Provide the [x, y] coordinate of the cell's center where the given text is located.  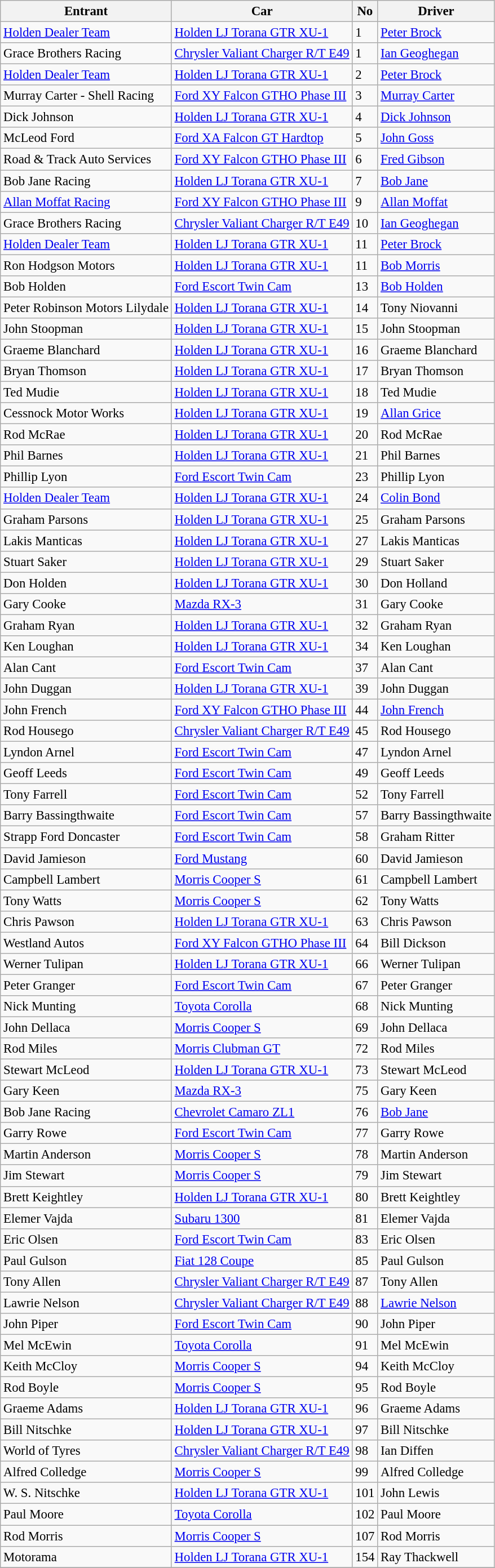
Fred Gibson [436, 159]
6 [365, 159]
27 [365, 541]
Murray Carter - Shell Racing [86, 96]
31 [365, 604]
66 [365, 964]
19 [365, 413]
24 [365, 498]
60 [365, 858]
52 [365, 795]
81 [365, 1218]
58 [365, 837]
Ian Diffen [436, 1451]
John Lewis [436, 1493]
9 [365, 202]
Car [262, 11]
83 [365, 1239]
62 [365, 901]
107 [365, 1536]
37 [365, 667]
Fiat 128 Coupe [262, 1260]
Tony Niovanni [436, 308]
34 [365, 647]
Murray Carter [436, 96]
Bob Morris [436, 265]
88 [365, 1303]
73 [365, 1070]
Morris Clubman GT [262, 1049]
39 [365, 689]
91 [365, 1345]
Don Holden [86, 583]
78 [365, 1155]
90 [365, 1324]
25 [365, 519]
13 [365, 287]
16 [365, 350]
Cessnock Motor Works [86, 413]
32 [365, 625]
102 [365, 1514]
85 [365, 1260]
101 [365, 1493]
69 [365, 1027]
4 [365, 117]
21 [365, 456]
77 [365, 1133]
Strapp Ford Doncaster [86, 837]
96 [365, 1409]
Ron Hodgson Motors [86, 265]
W. S. Nitschke [86, 1493]
99 [365, 1472]
95 [365, 1388]
49 [365, 773]
2 [365, 75]
64 [365, 943]
154 [365, 1557]
15 [365, 329]
Driver [436, 11]
79 [365, 1176]
Westland Autos [86, 943]
63 [365, 921]
23 [365, 477]
72 [365, 1049]
Chevrolet Camaro ZL1 [262, 1112]
5 [365, 138]
68 [365, 1006]
87 [365, 1282]
94 [365, 1366]
Ford XA Falcon GT Hardtop [262, 138]
67 [365, 985]
14 [365, 308]
Subaru 1300 [262, 1218]
17 [365, 371]
3 [365, 96]
7 [365, 181]
McLeod Ford [86, 138]
Allan Grice [436, 413]
98 [365, 1451]
Allan Moffat Racing [86, 202]
Motorama [86, 1557]
44 [365, 710]
Ray Thackwell [436, 1557]
Road & Track Auto Services [86, 159]
18 [365, 393]
97 [365, 1430]
61 [365, 879]
20 [365, 435]
75 [365, 1091]
57 [365, 816]
Colin Bond [436, 498]
Bill Dickson [436, 943]
World of Tyres [86, 1451]
Don Holland [436, 583]
Peter Robinson Motors Lilydale [86, 308]
John Goss [436, 138]
Ford Mustang [262, 858]
47 [365, 752]
30 [365, 583]
80 [365, 1197]
Entrant [86, 11]
Graham Ritter [436, 837]
10 [365, 223]
No [365, 11]
76 [365, 1112]
Allan Moffat [436, 202]
29 [365, 562]
45 [365, 731]
